Search for the cell housing the specified text and yield its [x, y] center coordinate. 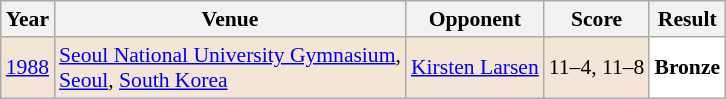
Year [28, 19]
Seoul National University Gymnasium,Seoul, South Korea [230, 68]
Bronze [687, 68]
Score [597, 19]
1988 [28, 68]
Kirsten Larsen [475, 68]
Venue [230, 19]
Result [687, 19]
11–4, 11–8 [597, 68]
Opponent [475, 19]
